Search for the cell housing the specified text and yield its (X, Y) center coordinate. 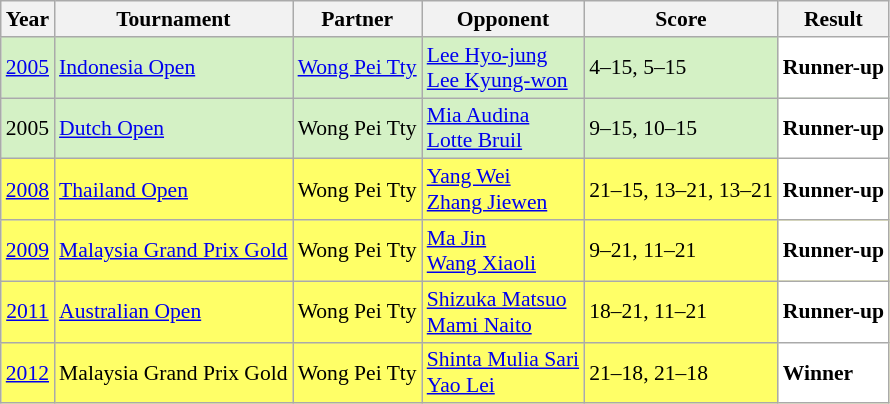
Result (834, 19)
21–18, 21–18 (681, 372)
2011 (28, 312)
Australian Open (174, 312)
2008 (28, 190)
Partner (358, 19)
Score (681, 19)
Yang Wei Zhang Jiewen (503, 190)
Shinta Mulia Sari Yao Lei (503, 372)
2012 (28, 372)
Year (28, 19)
9–15, 10–15 (681, 128)
9–21, 11–21 (681, 250)
Ma Jin Wang Xiaoli (503, 250)
Winner (834, 372)
4–15, 5–15 (681, 68)
Mia Audina Lotte Bruil (503, 128)
2009 (28, 250)
Indonesia Open (174, 68)
Thailand Open (174, 190)
Dutch Open (174, 128)
Shizuka Matsuo Mami Naito (503, 312)
Lee Hyo-jung Lee Kyung-won (503, 68)
Opponent (503, 19)
Tournament (174, 19)
18–21, 11–21 (681, 312)
21–15, 13–21, 13–21 (681, 190)
